Search for the cell housing the specified text and yield its [X, Y] center coordinate. 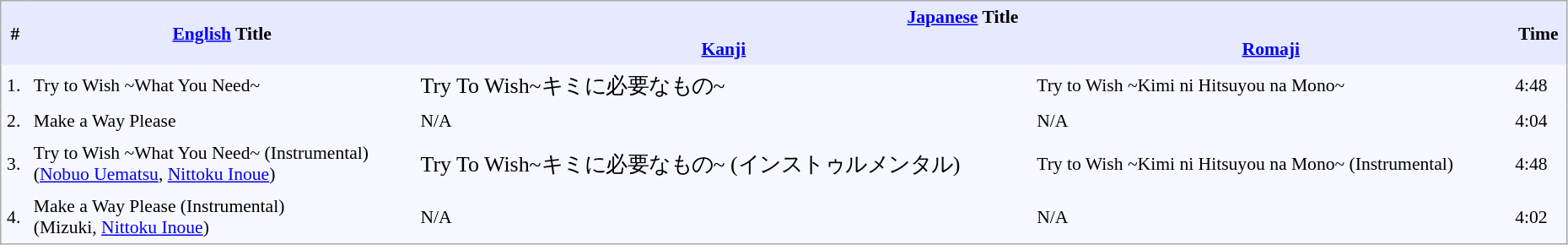
Try To Wish~キミに必要なもの~ [724, 84]
4:02 [1538, 217]
Kanji [724, 49]
4:04 [1538, 121]
Japanese Title [963, 17]
4. [14, 217]
English Title [223, 33]
Try to Wish ~Kimi ni Hitsuyou na Mono~ (Instrumental) [1270, 164]
1. [14, 84]
# [14, 33]
Make a Way Please [223, 121]
Make a Way Please (Instrumental)(Mizuki, Nittoku Inoue) [223, 217]
Time [1538, 33]
Try to Wish ~What You Need~ [223, 84]
3. [14, 164]
Romaji [1270, 49]
Try To Wish~キミに必要なもの~ (インストゥルメンタル) [724, 164]
Try to Wish ~What You Need~ (Instrumental)(Nobuo Uematsu, Nittoku Inoue) [223, 164]
2. [14, 121]
Try to Wish ~Kimi ni Hitsuyou na Mono~ [1270, 84]
